Determine the [X, Y] coordinate at the center of the cell enclosing the given text.  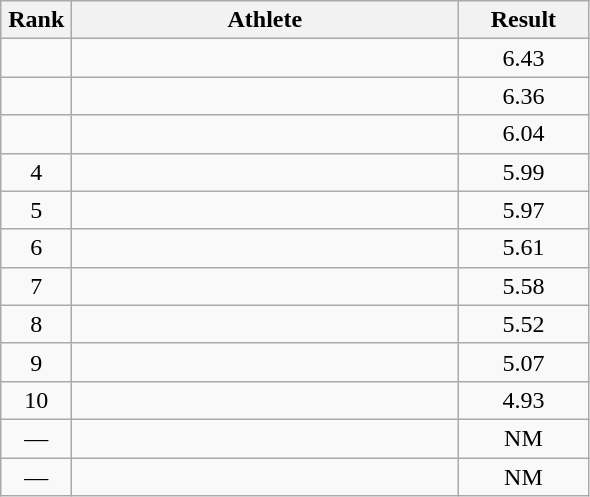
6.36 [524, 96]
5.07 [524, 362]
Athlete [265, 20]
Result [524, 20]
4.93 [524, 400]
9 [36, 362]
5.52 [524, 324]
5.61 [524, 248]
4 [36, 172]
8 [36, 324]
10 [36, 400]
7 [36, 286]
6 [36, 248]
5.58 [524, 286]
5.99 [524, 172]
6.04 [524, 134]
6.43 [524, 58]
5.97 [524, 210]
5 [36, 210]
Rank [36, 20]
